From the cell containing the given text, extract its center point as (X, Y) coordinate. 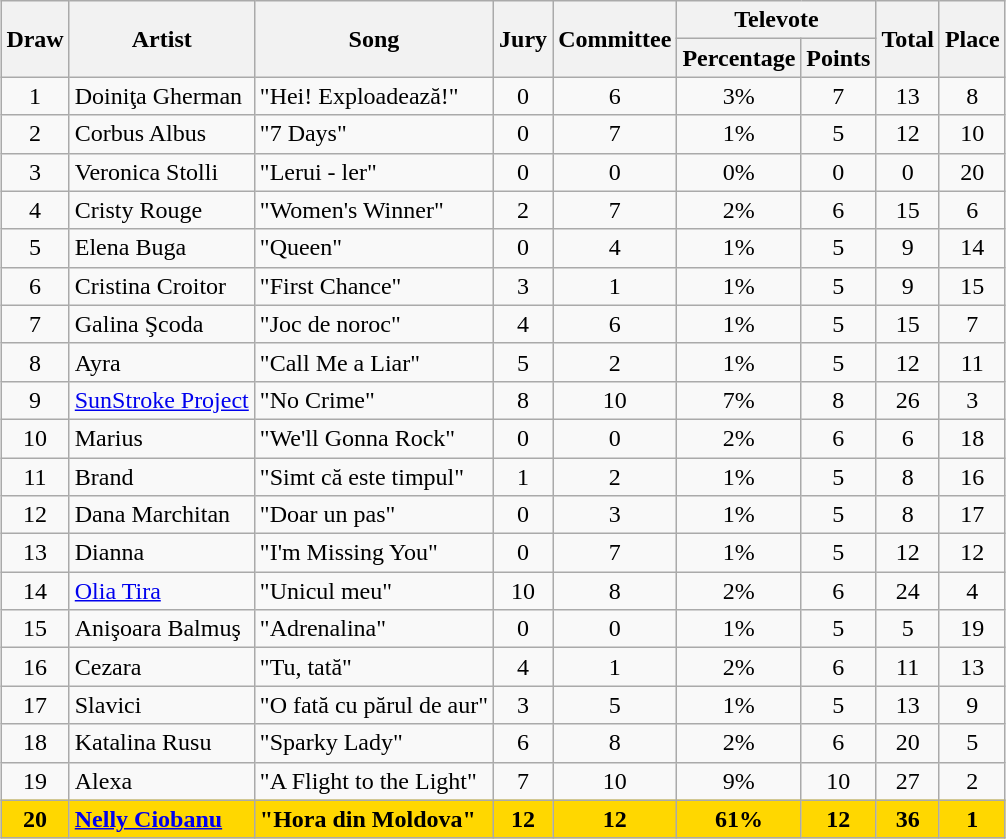
"7 Days" (374, 134)
"First Chance" (374, 286)
Brand (162, 477)
"Hei! Exploadează!" (374, 96)
"We'll Gonna Rock" (374, 438)
Artist (162, 39)
Anişoara Balmuş (162, 629)
"Joc de noroc" (374, 324)
Song (374, 39)
"Lerui - ler" (374, 172)
"Women's Winner" (374, 210)
26 (908, 400)
Dianna (162, 553)
Corbus Albus (162, 134)
Points (838, 58)
Cristina Croitor (162, 286)
"Call Me a Liar" (374, 362)
61% (739, 819)
"Doar un pas" (374, 515)
0% (739, 172)
"No Crime" (374, 400)
Committee (615, 39)
Total (908, 39)
"I'm Missing You" (374, 553)
3% (739, 96)
Galina Şcoda (162, 324)
Alexa (162, 781)
"Adrenalina" (374, 629)
Marius (162, 438)
9% (739, 781)
27 (908, 781)
Draw (35, 39)
"O fată cu părul de aur" (374, 705)
Place (972, 39)
24 (908, 591)
36 (908, 819)
Veronica Stolli (162, 172)
"Unicul meu" (374, 591)
SunStroke Project (162, 400)
Elena Buga (162, 248)
"Hora din Moldova" (374, 819)
Olia Tira (162, 591)
Slavici (162, 705)
Doiniţa Gherman (162, 96)
7% (739, 400)
Nelly Ciobanu (162, 819)
Televote (776, 20)
Katalina Rusu (162, 743)
"Queen" (374, 248)
Ayra (162, 362)
"Simt că este timpul" (374, 477)
Dana Marchitan (162, 515)
"Tu, tată" (374, 667)
Percentage (739, 58)
Jury (524, 39)
Cezara (162, 667)
"A Flight to the Light" (374, 781)
"Sparky Lady" (374, 743)
Cristy Rouge (162, 210)
